Return the (X, Y) coordinate for the center point of the cell that contains the specified text.  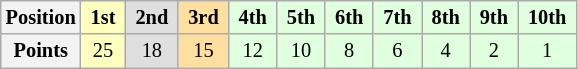
Position (41, 17)
6th (349, 17)
2nd (152, 17)
8th (446, 17)
2 (494, 51)
1st (104, 17)
1 (547, 51)
9th (494, 17)
5th (301, 17)
25 (104, 51)
4th (253, 17)
12 (253, 51)
3rd (203, 17)
Points (41, 51)
10th (547, 17)
15 (203, 51)
7th (397, 17)
6 (397, 51)
10 (301, 51)
4 (446, 51)
18 (152, 51)
8 (349, 51)
